Find where the given text appears and provide that cell's center as [X, Y] coordinate. 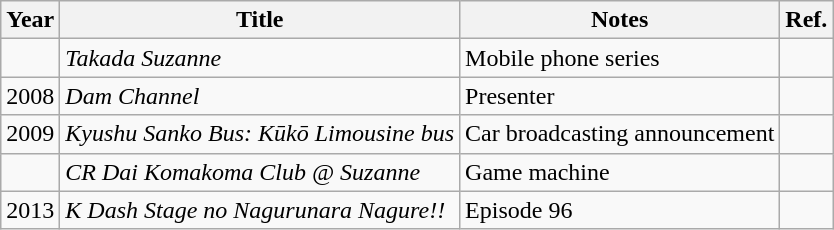
Mobile phone series [620, 58]
2008 [30, 96]
K Dash Stage no Nagurunara Nagure!! [260, 210]
Ref. [806, 20]
2009 [30, 134]
Title [260, 20]
CR Dai Komakoma Club @ Suzanne [260, 172]
Presenter [620, 96]
Kyushu Sanko Bus: Kūkō Limousine bus [260, 134]
Takada Suzanne [260, 58]
Episode 96 [620, 210]
Notes [620, 20]
Year [30, 20]
Game machine [620, 172]
2013 [30, 210]
Dam Channel [260, 96]
Car broadcasting announcement [620, 134]
